Extract the [x, y] coordinate from the center of the cell holding the provided text.  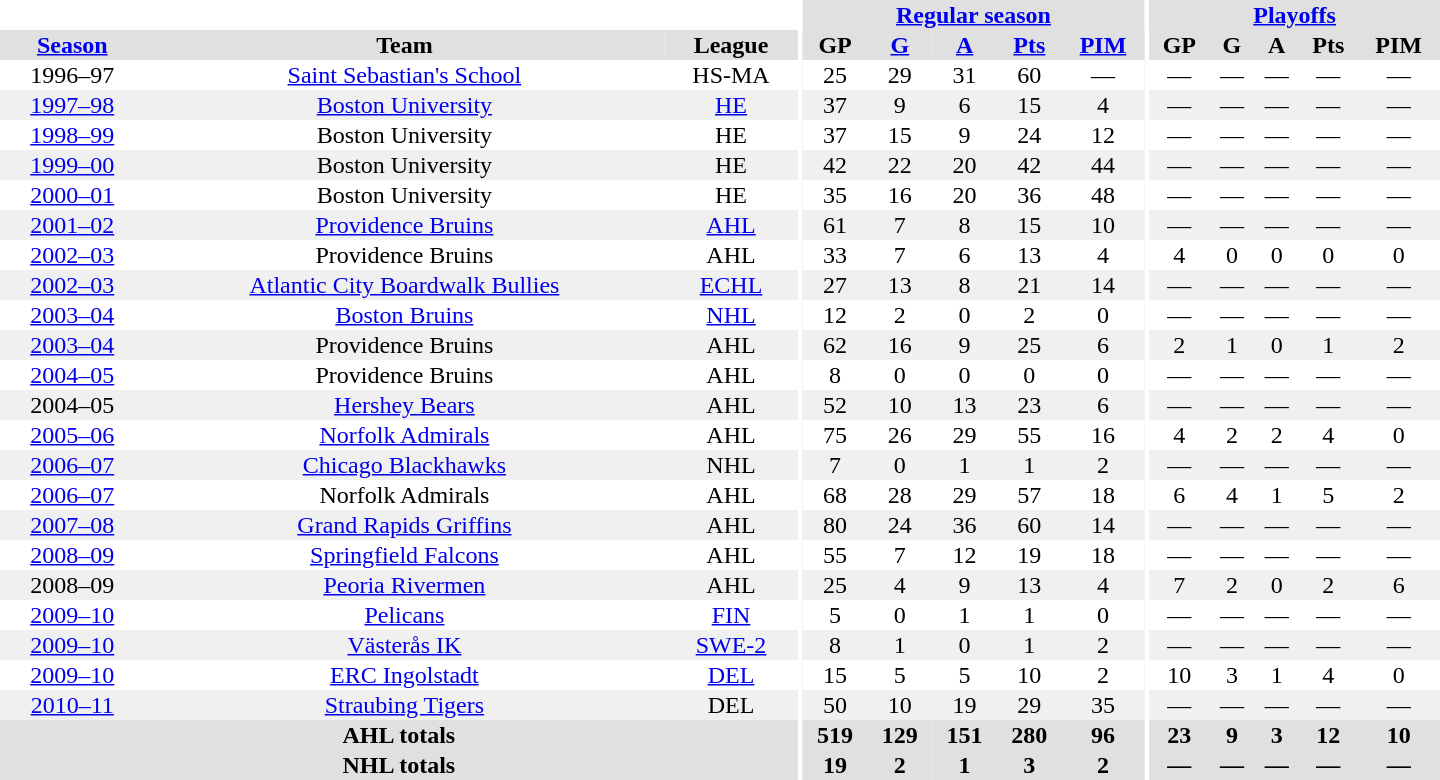
FIN [730, 615]
Springfield Falcons [404, 555]
ERC Ingolstadt [404, 675]
96 [1103, 735]
27 [836, 285]
1999–00 [72, 165]
Saint Sebastian's School [404, 75]
Atlantic City Boardwalk Bullies [404, 285]
62 [836, 345]
61 [836, 225]
44 [1103, 165]
SWE-2 [730, 645]
ECHL [730, 285]
Boston Bruins [404, 315]
1996–97 [72, 75]
Hershey Bears [404, 405]
League [730, 45]
HS-MA [730, 75]
2007–08 [72, 525]
Västerås IK [404, 645]
Grand Rapids Griffins [404, 525]
Regular season [974, 15]
22 [900, 165]
52 [836, 405]
AHL totals [399, 735]
1998–99 [72, 135]
68 [836, 495]
31 [964, 75]
2010–11 [72, 705]
Chicago Blackhawks [404, 465]
Straubing Tigers [404, 705]
26 [900, 435]
28 [900, 495]
57 [1030, 495]
2001–02 [72, 225]
2000–01 [72, 195]
NHL totals [399, 765]
2005–06 [72, 435]
280 [1030, 735]
21 [1030, 285]
1997–98 [72, 105]
Season [72, 45]
Peoria Rivermen [404, 585]
Team [404, 45]
48 [1103, 195]
50 [836, 705]
75 [836, 435]
33 [836, 255]
80 [836, 525]
519 [836, 735]
Pelicans [404, 615]
Playoffs [1294, 15]
129 [900, 735]
151 [964, 735]
